Provide the (X, Y) coordinate of the cell's center where the given text is located.  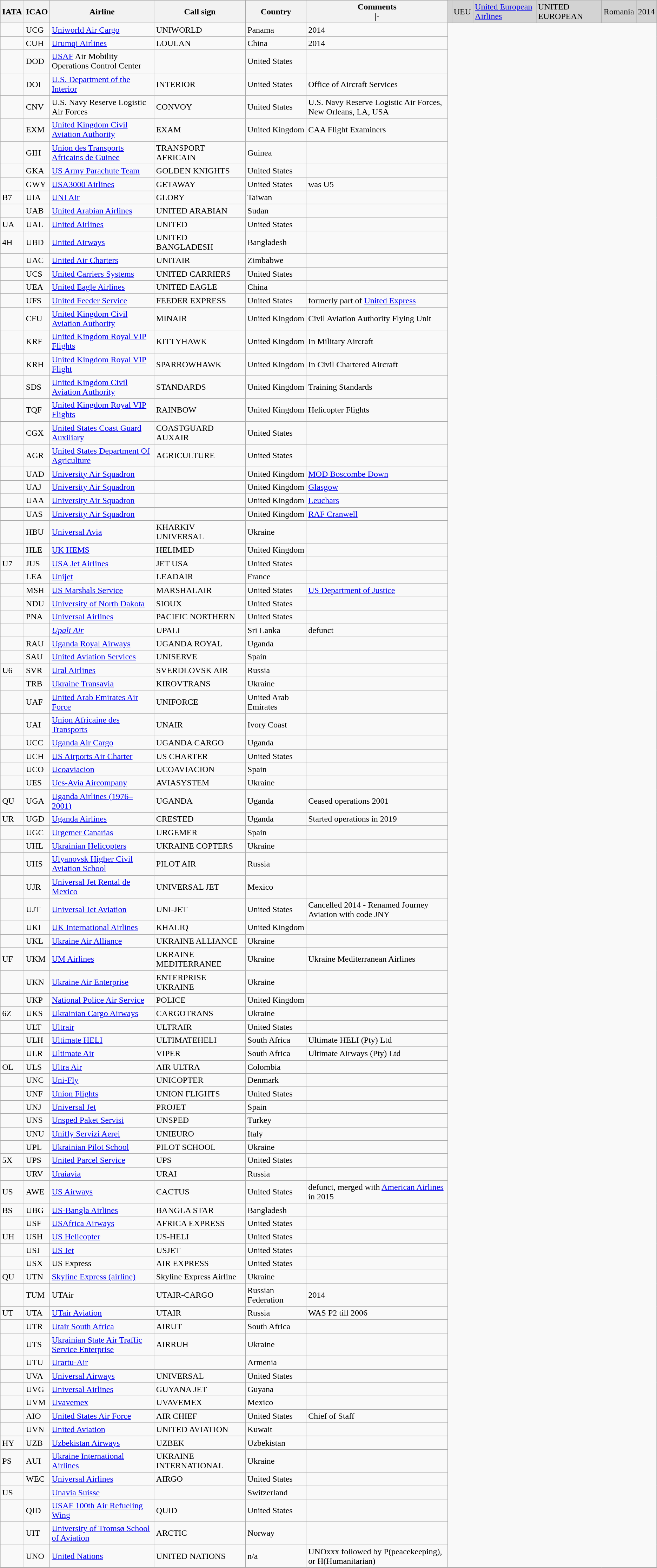
ARCTIC (200, 1534)
US Army Parachute Team (102, 171)
Unsped Paket Servisi (102, 1120)
UZB (37, 1443)
UKRAINE MEDITERRANEE (200, 959)
United Aviation Services (102, 657)
AIRRUH (200, 1345)
UKRAINE INTERNATIONAL (200, 1461)
U6 (12, 670)
6Z (12, 1013)
FEEDER EXPRESS (200, 301)
UKP (37, 1000)
HBU (37, 532)
UKRAINE ALLIANCE (200, 941)
United Eagle Airlines (102, 287)
Union Africaine des Transports (102, 725)
RAU (37, 644)
was U5 (377, 184)
UPALI (200, 630)
CONVOY (200, 107)
WEC (37, 1479)
Ulyanovsk Higher Civil Aviation School (102, 864)
PACIFIC NORTHERN (200, 617)
Ultrair (102, 1027)
UGC (37, 832)
UF (12, 959)
United Nations (102, 1556)
Ukraine Transavia (102, 684)
United Parcel Service (102, 1160)
UNITED AVIATION (200, 1429)
PNA (37, 617)
UAI (37, 725)
DOI (37, 84)
In Military Aircraft (377, 341)
UNIEURO (200, 1134)
United Feeder Service (102, 301)
UAJ (37, 487)
Ukraine International Airlines (102, 1461)
STANDARDS (200, 387)
UAL (37, 224)
UTAIR-CARGO (200, 1295)
JUS (37, 564)
USA Jet Airlines (102, 564)
AGRICULTURE (200, 456)
US Helicopter (102, 1237)
US-Bangla Airlines (102, 1210)
ULTRAIR (200, 1027)
US Department of Justice (377, 590)
URAI (200, 1174)
United Arab Emirates (276, 701)
PILOT SCHOOL (200, 1147)
CNV (37, 107)
Turkey (276, 1120)
TUM (37, 1295)
US Airways (102, 1192)
AIRGO (200, 1479)
UTair Aviation (102, 1313)
Upali Air (102, 630)
UGANDA CARGO (200, 743)
UNF (37, 1094)
U.S. Department of the Interior (102, 84)
LEA (37, 577)
UNITED (200, 224)
Uganda Air Cargo (102, 743)
ULT (37, 1027)
AIR EXPRESS (200, 1264)
PS (12, 1461)
AIR CHIEF (200, 1416)
Ultimate Airways (Pty) Ltd (377, 1054)
CACTUS (200, 1192)
US-HELI (200, 1237)
Ivory Coast (276, 725)
CFU (37, 319)
KRF (37, 341)
UGD (37, 819)
GLORY (200, 197)
UKI (37, 928)
United Arab Emirates Air Force (102, 701)
U7 (12, 564)
US Marshals Service (102, 590)
UAF (37, 701)
Zimbabwe (276, 261)
USJET (200, 1250)
Ukrainian Cargo Airways (102, 1013)
GKA (37, 171)
UKRAINE COPTERS (200, 846)
United Air Charters (102, 261)
Ukrainian Helicopters (102, 846)
INTERIOR (200, 84)
UNITED CARRIERS (200, 274)
UAA (37, 500)
UNC (37, 1080)
UAB (37, 211)
University of North Dakota (102, 604)
Italy (276, 1134)
UFS (37, 301)
Cancelled 2014 - Renamed Journey Aviation with code JNY (377, 909)
UAC (37, 261)
UNO (37, 1556)
Panama (276, 30)
UBG (37, 1210)
UTAir (102, 1295)
EXM (37, 130)
Uniworld Air Cargo (102, 30)
UNION FLIGHTS (200, 1094)
Universal Jet Aviation (102, 909)
Sudan (276, 211)
UEU (462, 12)
ICAO (37, 12)
CRESTED (200, 819)
Urumqi Airlines (102, 43)
United European Airlines (505, 12)
Universal Jet Rental de Mexico (102, 887)
Unifly Servizi Aerei (102, 1134)
AVIASYSTEM (200, 783)
BS (12, 1210)
Office of Aircraft Services (377, 84)
Taiwan (276, 197)
UM Airlines (102, 959)
UCC (37, 743)
defunct (377, 630)
US CHARTER (200, 756)
Chief of Staff (377, 1416)
TRANSPORT AFRICAIN (200, 152)
SVERDLOVSK AIR (200, 670)
ULH (37, 1040)
EXAM (200, 130)
UNJ (37, 1107)
U.S. Navy Reserve Logistic Air Forces, New Orleans, LA, USA (377, 107)
UGANDA (200, 801)
Union des Transports Africains de Guinee (102, 152)
Ultra Air (102, 1067)
U.S. Navy Reserve Logistic Air Forces (102, 107)
UCOAVIACION (200, 770)
UCO (37, 770)
United Carriers Systems (102, 274)
Uganda Royal Airways (102, 644)
QID (37, 1510)
ULS (37, 1067)
UVM (37, 1403)
SPARROWHAWK (200, 364)
National Police Air Service (102, 1000)
Sri Lanka (276, 630)
Ultimate Air (102, 1054)
UNIWORLD (200, 30)
Uraiavia (102, 1174)
UGANDA ROYAL (200, 644)
Urartu-Air (102, 1363)
4H (12, 242)
USF (37, 1223)
UBD (37, 242)
UIA (37, 197)
Kuwait (276, 1429)
UNI Air (102, 197)
UNOxxx followed by P(peacekeeping), or H(Humanitarian) (377, 1556)
UVAVEMEX (200, 1403)
UTAIR (200, 1313)
UNI-JET (200, 909)
Unavia Suisse (102, 1493)
USAF 100th Air Refueling Wing (102, 1510)
AWE (37, 1192)
USAF Air Mobility Operations Control Center (102, 61)
UNITED BANGLADESH (200, 242)
B7 (12, 197)
In Civil Chartered Aircraft (377, 364)
UTS (37, 1345)
PILOT AIR (200, 864)
JET USA (200, 564)
HLE (37, 550)
Uzbekistan Airways (102, 1443)
5X (12, 1160)
UNITED ARABIAN (200, 211)
Ucoaviacion (102, 770)
Ultimate HELI (102, 1040)
Comments|- (377, 12)
UEA (37, 287)
DOD (37, 61)
Uganda Airlines (102, 819)
VIPER (200, 1054)
ENTERPRISE UKRAINE (200, 982)
NDU (37, 604)
Norway (276, 1534)
GOLDEN KNIGHTS (200, 171)
Ukraine Air Enterprise (102, 982)
UAS (37, 514)
GIH (37, 152)
Ues-Avia Aircompany (102, 783)
Glasgow (377, 487)
HY (12, 1443)
US Airports Air Charter (102, 756)
Utair South Africa (102, 1326)
Unijet (102, 577)
UHL (37, 846)
SDS (37, 387)
USJ (37, 1250)
Ceased operations 2001 (377, 801)
Switzerland (276, 1493)
UJT (37, 909)
URV (37, 1174)
Universal Avia (102, 532)
KITTYHAWK (200, 341)
UGA (37, 801)
POLICE (200, 1000)
KIROVTRANS (200, 684)
URGEMER (200, 832)
Started operations in 2019 (377, 819)
CARGOTRANS (200, 1013)
UNSPED (200, 1120)
Skyline Express Airline (200, 1277)
KRH (37, 364)
UCS (37, 274)
BANGLA STAR (200, 1210)
Universal Airways (102, 1376)
UK International Airlines (102, 928)
USH (37, 1237)
UT (12, 1313)
United Airways (102, 242)
UPL (37, 1147)
GUYANA JET (200, 1389)
MINAIR (200, 319)
CUH (37, 43)
Ultimate HELI (Pty) Ltd (377, 1040)
AGR (37, 456)
Uzbekistan (276, 1443)
UNIVERSAL JET (200, 887)
TRB (37, 684)
France (276, 577)
AUI (37, 1461)
United Airlines (102, 224)
Ukrainian Pilot School (102, 1147)
Call sign (200, 12)
KHARKIV UNIVERSAL (200, 532)
UVN (37, 1429)
United States Air Force (102, 1416)
UES (37, 783)
United Arabian Airlines (102, 211)
RAINBOW (200, 410)
UHS (37, 864)
United Kingdom Royal VIP Flight (102, 364)
UVG (37, 1389)
UTN (37, 1277)
UKN (37, 982)
Union Flights (102, 1094)
USA3000 Airlines (102, 184)
Russian Federation (276, 1295)
Colombia (276, 1067)
UNAIR (200, 725)
GWY (37, 184)
AIR ULTRA (200, 1067)
UNU (37, 1134)
UNITED NATIONS (200, 1556)
IATA (12, 12)
UNISERVE (200, 657)
KHALIQ (200, 928)
Urgemer Canarias (102, 832)
LOULAN (200, 43)
UNIVERSAL (200, 1376)
United Aviation (102, 1429)
formerly part of United Express (377, 301)
Romania (619, 12)
USAfrica Airways (102, 1223)
WAS P2 till 2006 (377, 1313)
UIT (37, 1534)
UKS (37, 1013)
RAF Cranwell (377, 514)
MSH (37, 590)
Country (276, 12)
UK HEMS (102, 550)
PROJET (200, 1107)
UTU (37, 1363)
SVR (37, 670)
LEADAIR (200, 577)
COASTGUARD AUXAIR (200, 433)
Ukraine Air Alliance (102, 941)
UCG (37, 30)
USX (37, 1264)
OL (12, 1067)
Leuchars (377, 500)
UNITED EAGLE (200, 287)
HELIMED (200, 550)
Guinea (276, 152)
TQF (37, 410)
UAD (37, 474)
US Express (102, 1264)
SAU (37, 657)
Civil Aviation Authority Flying Unit (377, 319)
UTR (37, 1326)
MARSHALAIR (200, 590)
QUID (200, 1510)
SIOUX (200, 604)
UJR (37, 887)
UTA (37, 1313)
UR (12, 819)
UKM (37, 959)
Universal Jet (102, 1107)
Airline (102, 12)
UVA (37, 1376)
UNICOPTER (200, 1080)
UNIFORCE (200, 701)
Ural Airlines (102, 670)
Skyline Express (airline) (102, 1277)
UA (12, 224)
Uvavemex (102, 1403)
University of Tromsø School of Aviation (102, 1534)
Uganda Airlines (1976–2001) (102, 801)
UH (12, 1237)
UNS (37, 1120)
UZBEK (200, 1443)
MOD Boscombe Down (377, 474)
UNITAIR (200, 261)
Helicopter Flights (377, 410)
ULR (37, 1054)
AIRUT (200, 1326)
defunct, merged with American Airlines in 2015 (377, 1192)
ULTIMATEHELI (200, 1040)
AFRICA EXPRESS (200, 1223)
CAA Flight Examiners (377, 130)
GETAWAY (200, 184)
CGX (37, 433)
UNITED EUROPEAN (569, 12)
n/a (276, 1556)
Ukraine Mediterranean Airlines (377, 959)
Uni-Fly (102, 1080)
Training Standards (377, 387)
AIO (37, 1416)
United States Coast Guard Auxiliary (102, 433)
UCH (37, 756)
United States Department Of Agriculture (102, 456)
UKL (37, 941)
Armenia (276, 1363)
US Jet (102, 1250)
Ukrainian State Air Traffic Service Enterprise (102, 1345)
Denmark (276, 1080)
Guyana (276, 1389)
